For the text-containing cell, return its midpoint in (x, y) coordinate format. 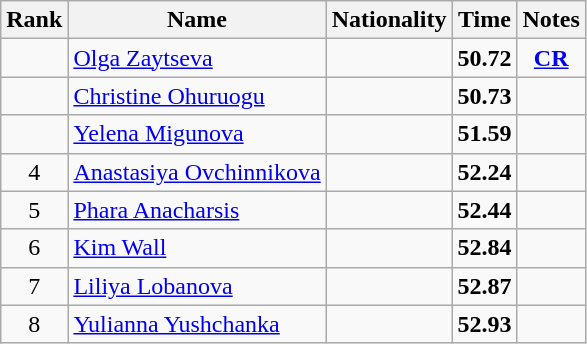
Notes (551, 20)
7 (34, 286)
52.93 (484, 324)
Rank (34, 20)
Nationality (389, 20)
Name (197, 20)
CR (551, 58)
Olga Zaytseva (197, 58)
Anastasiya Ovchinnikova (197, 172)
4 (34, 172)
6 (34, 248)
Liliya Lobanova (197, 286)
Time (484, 20)
5 (34, 210)
52.44 (484, 210)
51.59 (484, 134)
Yelena Migunova (197, 134)
8 (34, 324)
50.72 (484, 58)
Phara Anacharsis (197, 210)
52.84 (484, 248)
Kim Wall (197, 248)
50.73 (484, 96)
Christine Ohuruogu (197, 96)
Yulianna Yushchanka (197, 324)
52.87 (484, 286)
52.24 (484, 172)
